Scan for the cell matching the given text and deliver its [X, Y] coordinate at center. 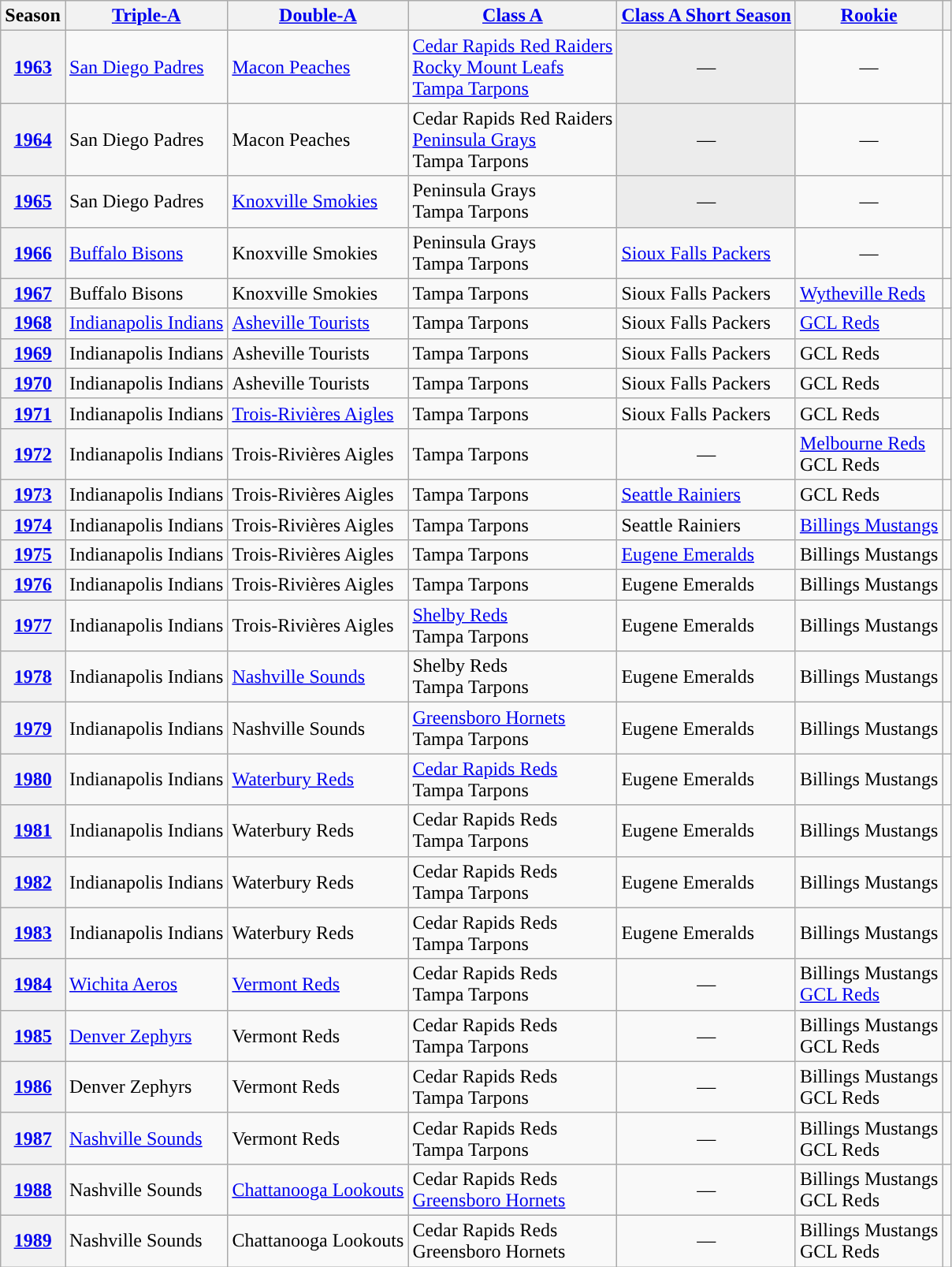
Double-A [318, 16]
1964 [33, 140]
Season [33, 16]
Wichita Aeros [146, 984]
1982 [33, 881]
1986 [33, 1086]
1980 [33, 779]
Triple-A [146, 16]
1985 [33, 1036]
1963 [33, 67]
1981 [33, 831]
1987 [33, 1138]
Wytheville Reds [868, 293]
Class A [512, 16]
1971 [33, 413]
Greensboro HornetsTampa Tarpons [512, 729]
Cedar Rapids Red RaidersRocky Mount LeafsTampa Tarpons [512, 67]
Cedar Rapids Red RaidersPeninsula GraysTampa Tarpons [512, 140]
1972 [33, 454]
Melbourne RedsGCL Reds [868, 454]
1988 [33, 1189]
1970 [33, 383]
Rookie [868, 16]
1975 [33, 555]
1966 [33, 252]
1967 [33, 293]
1965 [33, 202]
Class A Short Season [706, 16]
1977 [33, 626]
1969 [33, 353]
1976 [33, 585]
1974 [33, 524]
1984 [33, 984]
1968 [33, 323]
1989 [33, 1241]
1983 [33, 933]
1978 [33, 676]
1979 [33, 729]
1973 [33, 494]
